Locate the cell with the specified text and output its [x, y] center coordinate. 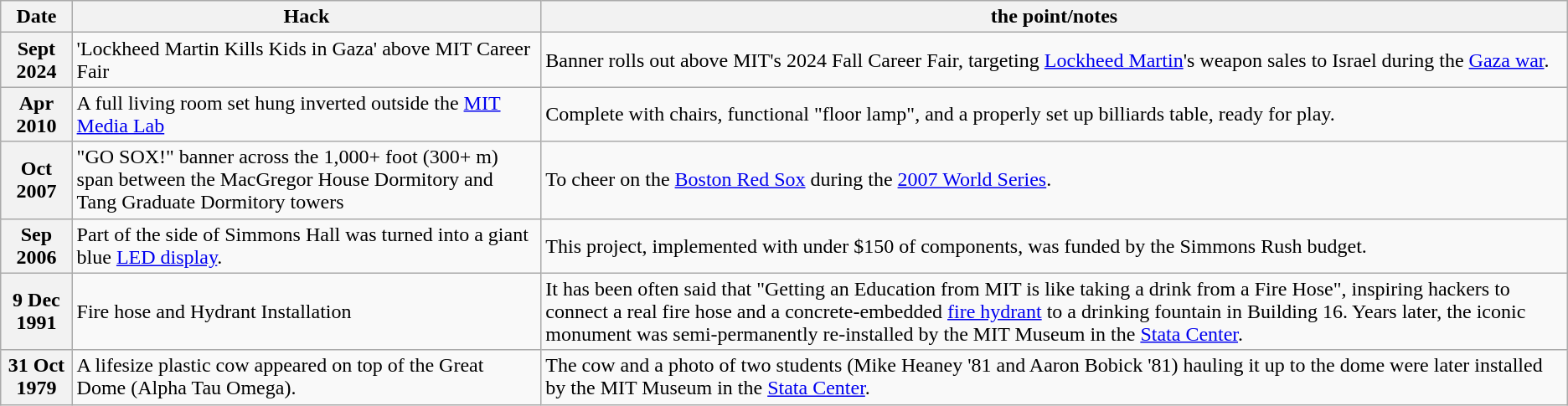
This project, implemented with under $150 of components, was funded by the Simmons Rush budget. [1054, 246]
A full living room set hung inverted outside the MIT Media Lab [307, 114]
Oct 2007 [37, 180]
Apr 2010 [37, 114]
Date [37, 17]
9 Dec 1991 [37, 311]
Complete with chairs, functional "floor lamp", and a properly set up billiards table, ready for play. [1054, 114]
A lifesize plastic cow appeared on top of the Great Dome (Alpha Tau Omega). [307, 377]
Banner rolls out above MIT's 2024 Fall Career Fair, targeting Lockheed Martin's weapon sales to Israel during the Gaza war. [1054, 60]
To cheer on the Boston Red Sox during the 2007 World Series. [1054, 180]
Part of the side of Simmons Hall was turned into a giant blue LED display. [307, 246]
Sept 2024 [37, 60]
31 Oct 1979 [37, 377]
Fire hose and Hydrant Installation [307, 311]
Hack [307, 17]
the point/notes [1054, 17]
'Lockheed Martin Kills Kids in Gaza' above MIT Career Fair [307, 60]
"GO SOX!" banner across the 1,000+ foot (300+ m) span between the MacGregor House Dormitory and Tang Graduate Dormitory towers [307, 180]
Sep 2006 [37, 246]
